Extract the (X, Y) coordinate from the center of the cell holding the provided text.  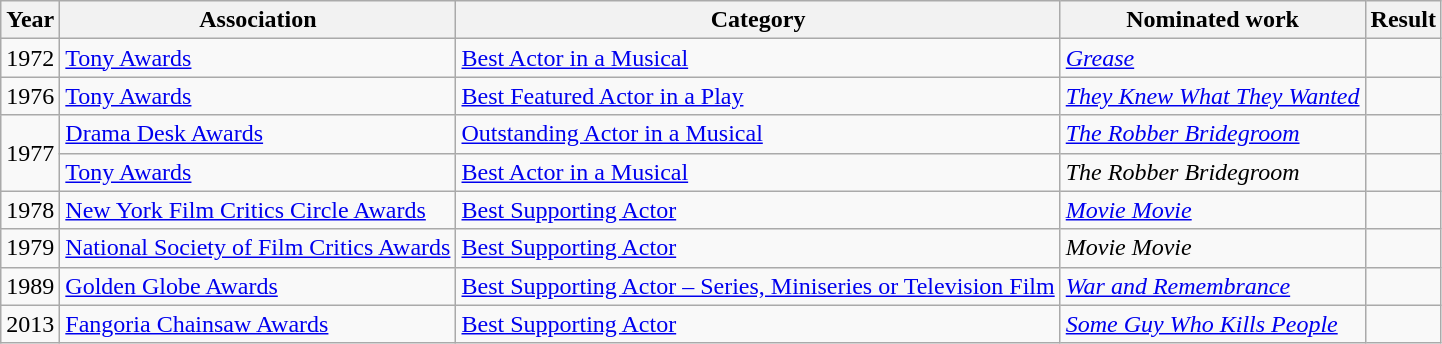
1989 (30, 286)
1972 (30, 58)
Association (258, 20)
Outstanding Actor in a Musical (758, 134)
Fangoria Chainsaw Awards (258, 324)
Drama Desk Awards (258, 134)
Year (30, 20)
New York Film Critics Circle Awards (258, 210)
1977 (30, 153)
1976 (30, 96)
Category (758, 20)
Nominated work (1212, 20)
Some Guy Who Kills People (1212, 324)
They Knew What They Wanted (1212, 96)
Grease (1212, 58)
Golden Globe Awards (258, 286)
Best Supporting Actor – Series, Miniseries or Television Film (758, 286)
National Society of Film Critics Awards (258, 248)
2013 (30, 324)
Result (1403, 20)
1979 (30, 248)
Best Featured Actor in a Play (758, 96)
1978 (30, 210)
War and Remembrance (1212, 286)
